Scan for the cell matching the given text and deliver its [X, Y] coordinate at center. 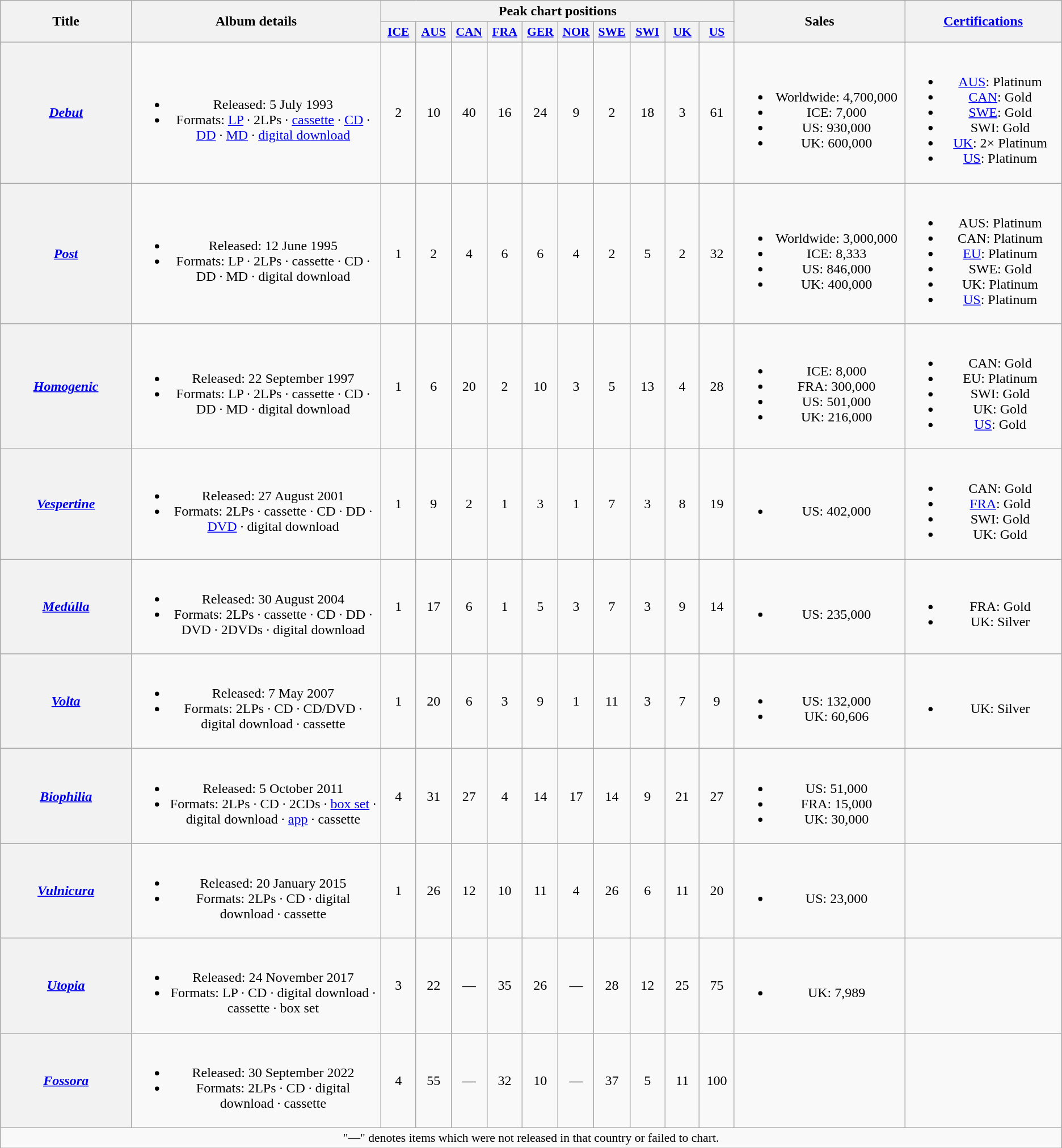
35 [505, 986]
22 [433, 986]
US: 235,000 [819, 607]
ICE [398, 32]
FRA [505, 32]
US: 132,000UK: 60,606 [819, 701]
25 [682, 986]
US: 23,000 [819, 890]
37 [612, 1080]
13 [647, 387]
SWI [647, 32]
ICE: 8,000FRA: 300,000US: 501,000UK: 216,000 [819, 387]
40 [469, 112]
16 [505, 112]
NOR [576, 32]
55 [433, 1080]
Vespertine [66, 504]
Released: 22 September 1997Formats: LP · 2LPs · cassette · CD · DD · MD · digital download [256, 387]
19 [717, 504]
Post [66, 253]
GER [540, 32]
21 [682, 796]
"—" denotes items which were not released in that country or failed to chart. [531, 1138]
Medúlla [66, 607]
Volta [66, 701]
AUS: PlatinumCAN: PlatinumEU: PlatinumSWE: GoldUK: PlatinumUS: Platinum [983, 253]
Released: 30 August 2004Formats: 2LPs · cassette · CD · DD · DVD · 2DVDs · digital download [256, 607]
Biophilia [66, 796]
Released: 5 October 2011Formats: 2LPs · CD · 2CDs · box set · digital download · app · cassette [256, 796]
Worldwide: 3,000,000ICE: 8,333US: 846,000UK: 400,000 [819, 253]
Certifications [983, 22]
Released: 5 July 1993Formats: LP · 2LPs · cassette · CD · DD · MD · digital download [256, 112]
Released: 12 June 1995Formats: LP · 2LPs · cassette · CD · DD · MD · digital download [256, 253]
Sales [819, 22]
CAN: GoldFRA: GoldSWI: GoldUK: Gold [983, 504]
Released: 27 August 2001Formats: 2LPs · cassette · CD · DD · DVD · digital download [256, 504]
UK [682, 32]
61 [717, 112]
UK: 7,989 [819, 986]
CAN: GoldEU: PlatinumSWI: GoldUK: GoldUS: Gold [983, 387]
100 [717, 1080]
Worldwide: 4,700,000ICE: 7,000US: 930,000UK: 600,000 [819, 112]
Peak chart positions [557, 11]
Utopia [66, 986]
Title [66, 22]
AUS: PlatinumCAN: GoldSWE: GoldSWI: GoldUK: 2× PlatinumUS: Platinum [983, 112]
US: 402,000 [819, 504]
Vulnicura [66, 890]
UK: Silver [983, 701]
75 [717, 986]
8 [682, 504]
US: 51,000FRA: 15,000UK: 30,000 [819, 796]
Released: 20 January 2015Formats: 2LPs · CD · digital download · cassette [256, 890]
Fossora [66, 1080]
Released: 24 November 2017Formats: LP · CD · digital download · cassette · box set [256, 986]
Album details [256, 22]
18 [647, 112]
CAN [469, 32]
SWE [612, 32]
Released: 7 May 2007Formats: 2LPs · CD · CD/DVD · digital download · cassette [256, 701]
Debut [66, 112]
US [717, 32]
FRA: GoldUK: Silver [983, 607]
31 [433, 796]
Released: 30 September 2022Formats: 2LPs · CD · digital download · cassette [256, 1080]
AUS [433, 32]
24 [540, 112]
Homogenic [66, 387]
